Scan for the cell matching the given text and deliver its (X, Y) coordinate at center. 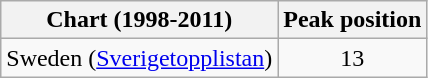
Chart (1998-2011) (140, 20)
Peak position (352, 20)
Sweden (Sverigetopplistan) (140, 58)
13 (352, 58)
